Find where the given text appears and provide that cell's center as [x, y] coordinate. 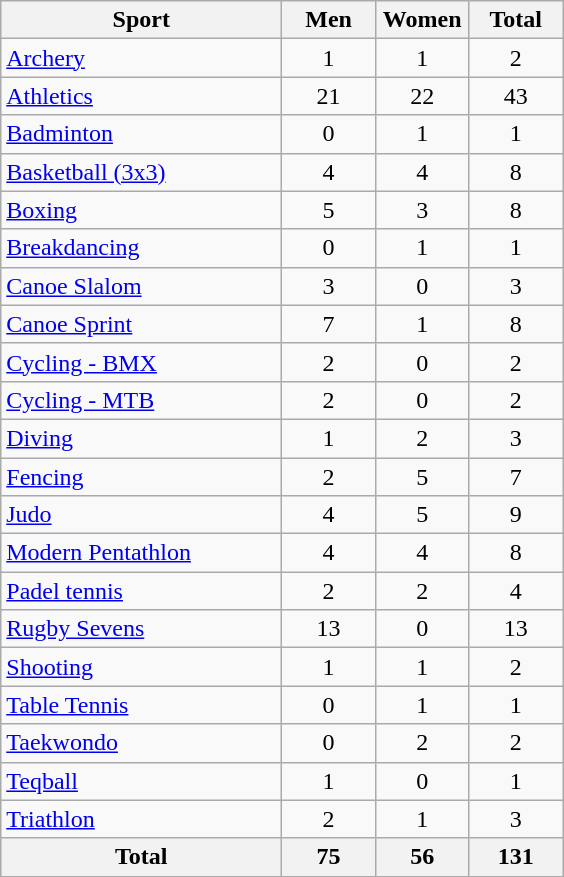
9 [516, 515]
Men [329, 20]
Padel tennis [142, 591]
Cycling - MTB [142, 400]
131 [516, 857]
Badminton [142, 134]
Breakdancing [142, 248]
Canoe Sprint [142, 324]
Archery [142, 58]
Cycling - BMX [142, 362]
Women [422, 20]
Shooting [142, 667]
Sport [142, 20]
Judo [142, 515]
Athletics [142, 96]
Fencing [142, 477]
56 [422, 857]
75 [329, 857]
Canoe Slalom [142, 286]
21 [329, 96]
Table Tennis [142, 705]
Teqball [142, 781]
22 [422, 96]
Boxing [142, 210]
43 [516, 96]
Taekwondo [142, 743]
Basketball (3x3) [142, 172]
Rugby Sevens [142, 629]
Diving [142, 438]
Modern Pentathlon [142, 553]
Triathlon [142, 819]
